Capture the cell that displays the provided text and extract its (x, y) central coordinate. 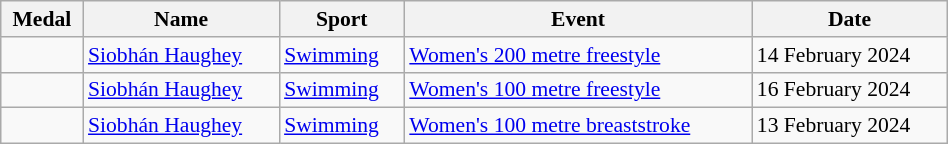
13 February 2024 (850, 126)
Women's 100 metre freestyle (578, 90)
Event (578, 19)
Women's 100 metre breaststroke (578, 126)
Name (181, 19)
Date (850, 19)
14 February 2024 (850, 55)
Sport (342, 19)
16 February 2024 (850, 90)
Women's 200 metre freestyle (578, 55)
Medal (42, 19)
